Capture the cell that displays the provided text and extract its (x, y) central coordinate. 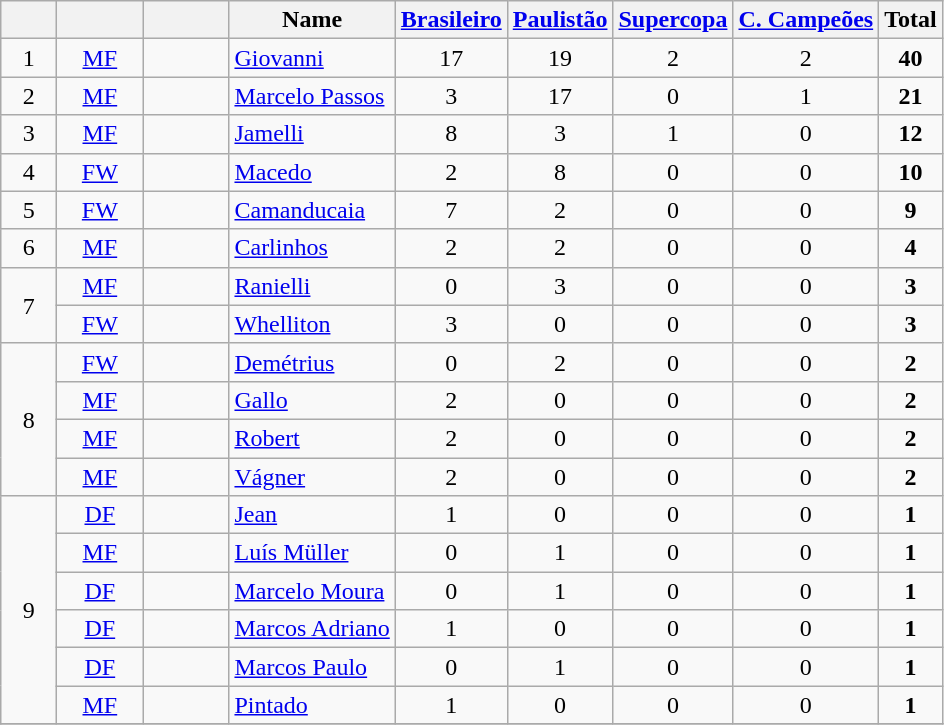
Macedo (312, 172)
21 (911, 96)
Gallo (312, 400)
Name (312, 20)
6 (29, 248)
Whelliton (312, 324)
Camanducaia (312, 210)
Marcos Paulo (312, 667)
40 (911, 58)
Pintado (312, 705)
5 (29, 210)
Marcelo Moura (312, 591)
19 (560, 58)
Giovanni (312, 58)
Total (911, 20)
Vágner (312, 477)
Jamelli (312, 134)
Marcos Adriano (312, 629)
Carlinhos (312, 248)
Paulistão (560, 20)
Luís Müller (312, 553)
Jean (312, 515)
Supercopa (673, 20)
Brasileiro (451, 20)
12 (911, 134)
Robert (312, 438)
10 (911, 172)
Marcelo Passos (312, 96)
Ranielli (312, 286)
C. Campeões (806, 20)
Demétrius (312, 362)
